Search for the cell housing the specified text and yield its (X, Y) center coordinate. 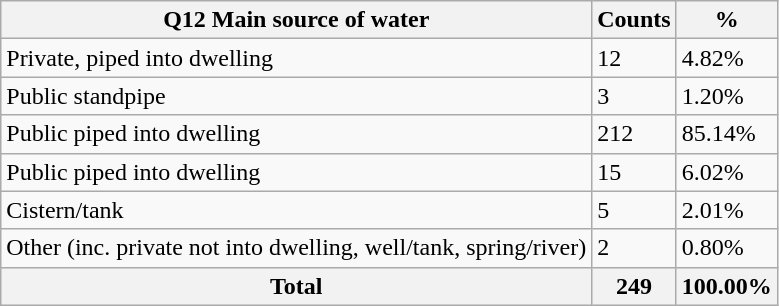
0.80% (726, 248)
2 (634, 248)
Q12 Main source of water (296, 20)
3 (634, 96)
6.02% (726, 172)
5 (634, 210)
15 (634, 172)
12 (634, 58)
2.01% (726, 210)
Private, piped into dwelling (296, 58)
212 (634, 134)
Public standpipe (296, 96)
1.20% (726, 96)
4.82% (726, 58)
Total (296, 286)
% (726, 20)
100.00% (726, 286)
249 (634, 286)
Counts (634, 20)
Cistern/tank (296, 210)
Other (inc. private not into dwelling, well/tank, spring/river) (296, 248)
85.14% (726, 134)
